Search for the cell housing the specified text and yield its [x, y] center coordinate. 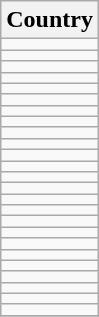
Country [50, 20]
